Provide the (X, Y) coordinate of the cell's center where the given text is located.  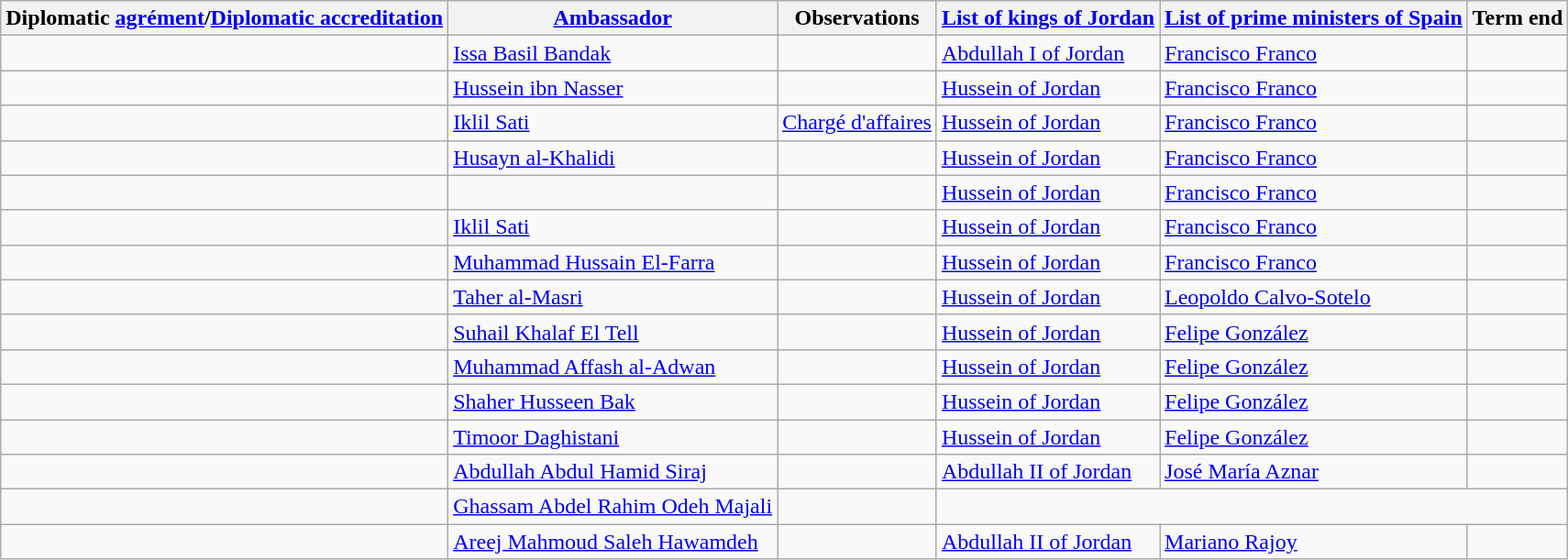
List of prime ministers of Spain (1314, 18)
Areej Mahmoud Saleh Hawamdeh (613, 542)
Abdullah I of Jordan (1047, 53)
Taher al-Masri (613, 297)
List of kings of Jordan (1047, 18)
Muhammad Hussain El-Farra (613, 262)
Shaher Husseen Bak (613, 401)
Abdullah Abdul Hamid Siraj (613, 472)
Chargé d'affaires (857, 123)
Diplomatic agrément/Diplomatic accreditation (225, 18)
Hussein ibn Nasser (613, 88)
José María Aznar (1314, 472)
Ghassam Abdel Rahim Odeh Majali (613, 507)
Muhammad Affash al-Adwan (613, 367)
Mariano Rajoy (1314, 542)
Issa Basil Bandak (613, 53)
Leopoldo Calvo-Sotelo (1314, 297)
Observations (857, 18)
Timoor Daghistani (613, 437)
Suhail Khalaf El Tell (613, 332)
Husayn al-Khalidi (613, 158)
Term end (1518, 18)
Ambassador (613, 18)
